From the cell containing the given text, extract its center point as (X, Y) coordinate. 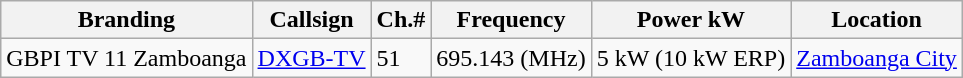
5 kW (10 kW ERP) (691, 58)
Location (877, 20)
DXGB-TV (312, 58)
695.143 (MHz) (511, 58)
Power kW (691, 20)
GBPI TV 11 Zamboanga (126, 58)
Zamboanga City (877, 58)
Ch.# (401, 20)
51 (401, 58)
Callsign (312, 20)
Frequency (511, 20)
Branding (126, 20)
